Find where the given text appears and provide that cell's center as (X, Y) coordinate. 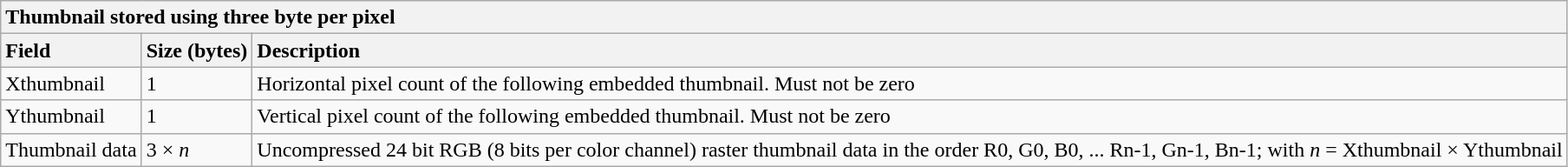
Ythumbnail (71, 117)
Field (71, 50)
Vertical pixel count of the following embedded thumbnail. Must not be zero (910, 117)
Size (bytes) (197, 50)
Description (910, 50)
Thumbnail data (71, 150)
Thumbnail stored using three byte per pixel (784, 17)
3 × n (197, 150)
Xthumbnail (71, 83)
Horizontal pixel count of the following embedded thumbnail. Must not be zero (910, 83)
